Detect which cell encompasses the target text, then output its (x, y) center coordinate. 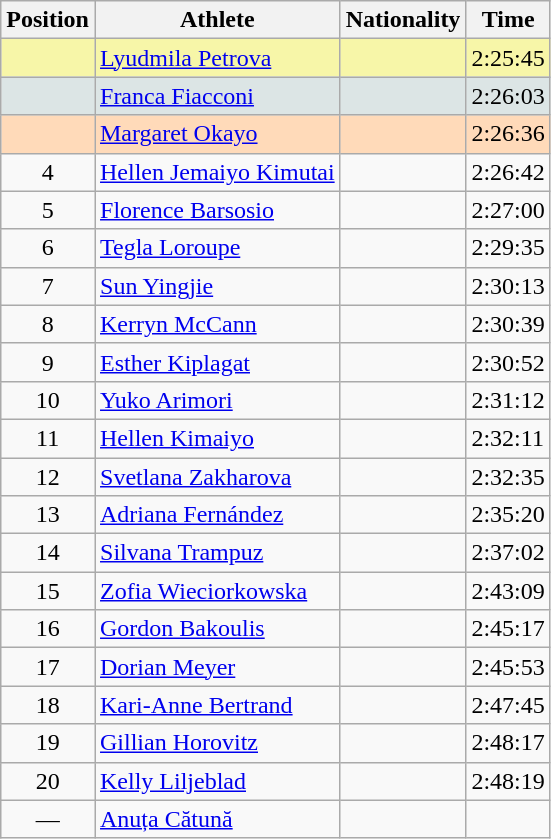
6 (48, 248)
Anuța Cătună (217, 819)
2:31:12 (508, 400)
18 (48, 705)
4 (48, 172)
9 (48, 362)
2:30:52 (508, 362)
Kerryn McCann (217, 324)
2:35:20 (508, 515)
20 (48, 781)
Kelly Liljeblad (217, 781)
2:48:19 (508, 781)
16 (48, 629)
2:30:39 (508, 324)
2:45:17 (508, 629)
12 (48, 477)
10 (48, 400)
14 (48, 553)
Florence Barsosio (217, 210)
17 (48, 667)
2:45:53 (508, 667)
2:26:03 (508, 96)
2:25:45 (508, 58)
Silvana Trampuz (217, 553)
Svetlana Zakharova (217, 477)
2:26:36 (508, 134)
Hellen Kimaiyo (217, 438)
Kari-Anne Bertrand (217, 705)
2:47:45 (508, 705)
13 (48, 515)
2:27:00 (508, 210)
Adriana Fernández (217, 515)
7 (48, 286)
8 (48, 324)
Franca Fiacconi (217, 96)
— (48, 819)
2:32:11 (508, 438)
2:43:09 (508, 591)
Athlete (217, 20)
Yuko Arimori (217, 400)
2:30:13 (508, 286)
Sun Yingjie (217, 286)
19 (48, 743)
Zofia Wieciorkowska (217, 591)
Gordon Bakoulis (217, 629)
Lyudmila Petrova (217, 58)
Dorian Meyer (217, 667)
5 (48, 210)
2:29:35 (508, 248)
Nationality (403, 20)
Tegla Loroupe (217, 248)
Time (508, 20)
Hellen Jemaiyo Kimutai (217, 172)
Gillian Horovitz (217, 743)
Margaret Okayo (217, 134)
2:26:42 (508, 172)
2:48:17 (508, 743)
11 (48, 438)
Esther Kiplagat (217, 362)
2:37:02 (508, 553)
Position (48, 20)
2:32:35 (508, 477)
15 (48, 591)
